For the text-containing cell, return its midpoint in (X, Y) coordinate format. 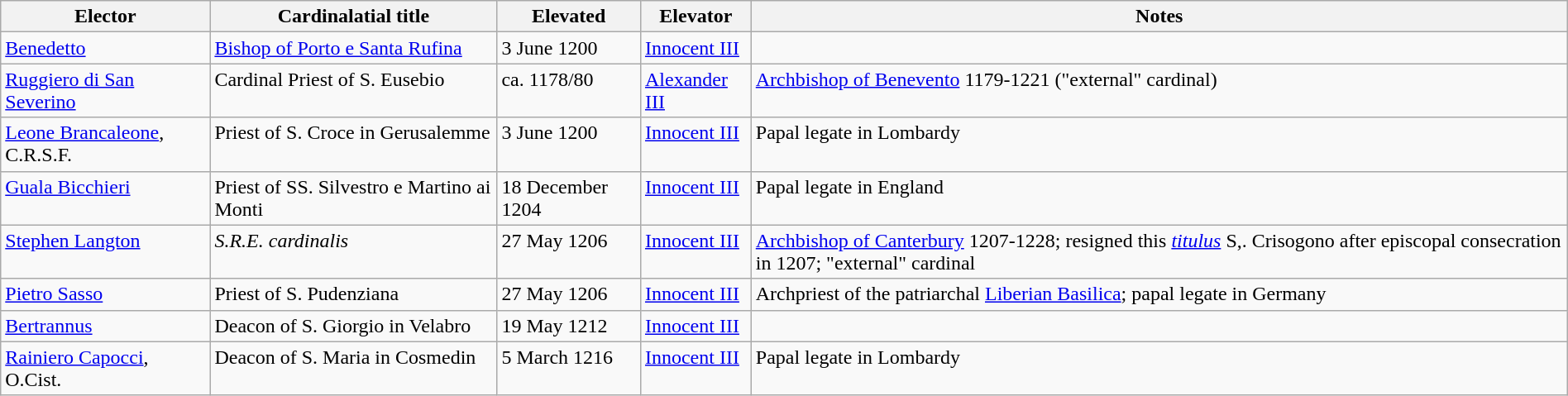
Stephen Langton (106, 251)
Cardinalatial title (354, 17)
Elevated (569, 17)
Leone Brancaleone, C.R.S.F. (106, 144)
Alexander III (696, 91)
ca. 1178/80 (569, 91)
Papal legate in England (1159, 198)
Deacon of S. Giorgio in Velabro (354, 326)
Pietro Sasso (106, 294)
S.R.E. cardinalis (354, 251)
Elevator (696, 17)
5 March 1216 (569, 369)
Archbishop of Benevento 1179-1221 ("external" cardinal) (1159, 91)
Rainiero Capocci, O.Cist. (106, 369)
Archbishop of Canterbury 1207-1228; resigned this titulus S,. Crisogono after episcopal consecration in 1207; "external" cardinal (1159, 251)
Priest of S. Croce in Gerusalemme (354, 144)
Ruggiero di San Severino (106, 91)
Benedetto (106, 48)
Archpriest of the patriarchal Liberian Basilica; papal legate in Germany (1159, 294)
Deacon of S. Maria in Cosmedin (354, 369)
Bertrannus (106, 326)
19 May 1212 (569, 326)
Bishop of Porto e Santa Rufina (354, 48)
Guala Bicchieri (106, 198)
Priest of S. Pudenziana (354, 294)
Notes (1159, 17)
Elector (106, 17)
Priest of SS. Silvestro e Martino ai Monti (354, 198)
Cardinal Priest of S. Eusebio (354, 91)
18 December 1204 (569, 198)
